Scan for the cell matching the given text and deliver its (X, Y) coordinate at center. 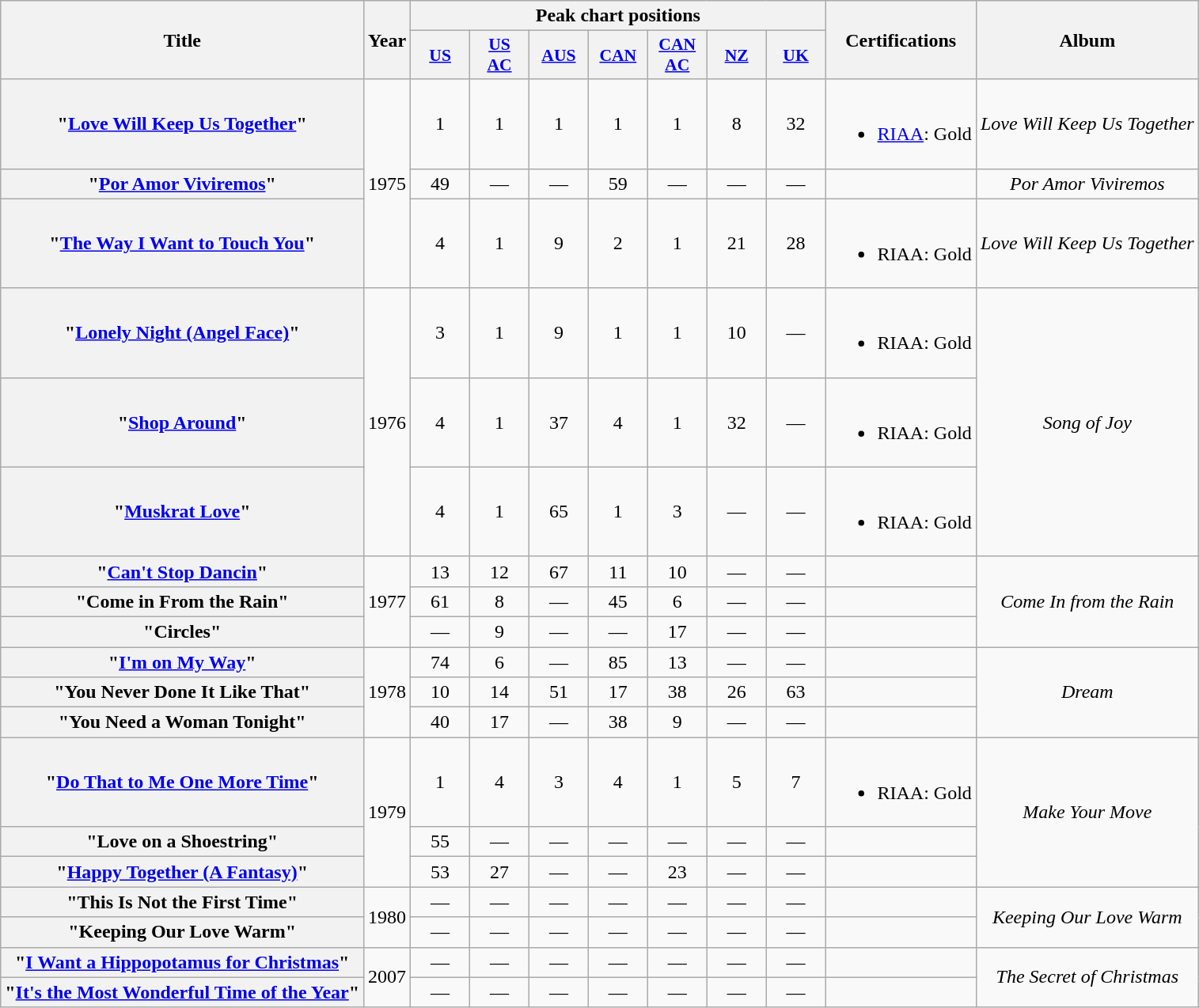
2007 (388, 977)
AUS (559, 55)
1979 (388, 812)
12 (500, 571)
21 (736, 244)
1978 (388, 692)
67 (559, 571)
40 (440, 722)
28 (796, 244)
5 (736, 782)
53 (440, 872)
Peak chart positions (618, 16)
US (440, 55)
37 (559, 423)
"Come in From the Rain" (182, 601)
85 (617, 662)
"Muskrat Love" (182, 511)
Song of Joy (1087, 423)
"This Is Not the First Time" (182, 902)
Year (388, 40)
Por Amor Viviremos (1087, 184)
45 (617, 601)
NZ (736, 55)
2 (617, 244)
Dream (1087, 692)
"Can't Stop Dancin" (182, 571)
1976 (388, 423)
"The Way I Want to Touch You" (182, 244)
"Do That to Me One More Time" (182, 782)
11 (617, 571)
"Love Will Keep Us Together" (182, 123)
CAN (617, 55)
CANAC (677, 55)
49 (440, 184)
23 (677, 872)
USAC (500, 55)
1977 (388, 601)
Make Your Move (1087, 812)
UK (796, 55)
"It's the Most Wonderful Time of the Year" (182, 992)
Title (182, 40)
"I Want a Hippopotamus for Christmas" (182, 962)
51 (559, 692)
Certifications (901, 40)
The Secret of Christmas (1087, 977)
1975 (388, 184)
Album (1087, 40)
55 (440, 842)
"Lonely Night (Angel Face)" (182, 332)
Keeping Our Love Warm (1087, 917)
7 (796, 782)
"Keeping Our Love Warm" (182, 932)
27 (500, 872)
"Love on a Shoestring" (182, 842)
"Shop Around" (182, 423)
"I'm on My Way" (182, 662)
"Happy Together (A Fantasy)" (182, 872)
14 (500, 692)
1980 (388, 917)
74 (440, 662)
"You Need a Woman Tonight" (182, 722)
61 (440, 601)
59 (617, 184)
63 (796, 692)
"You Never Done It Like That" (182, 692)
"Circles" (182, 631)
"Por Amor Viviremos" (182, 184)
65 (559, 511)
26 (736, 692)
Come In from the Rain (1087, 601)
